Return the [x, y] coordinate for the center point of the cell that contains the specified text.  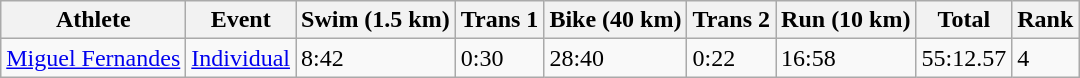
Miguel Fernandes [94, 58]
Run (10 km) [846, 20]
Rank [1046, 20]
0:30 [500, 58]
4 [1046, 58]
Individual [241, 58]
Athlete [94, 20]
28:40 [616, 58]
16:58 [846, 58]
8:42 [376, 58]
Bike (40 km) [616, 20]
Event [241, 20]
Trans 2 [732, 20]
0:22 [732, 58]
Total [964, 20]
Trans 1 [500, 20]
55:12.57 [964, 58]
Swim (1.5 km) [376, 20]
